Search for the cell housing the specified text and yield its [X, Y] center coordinate. 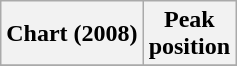
Chart (2008) [72, 34]
Peakposition [189, 34]
